Search for the cell housing the specified text and yield its (X, Y) center coordinate. 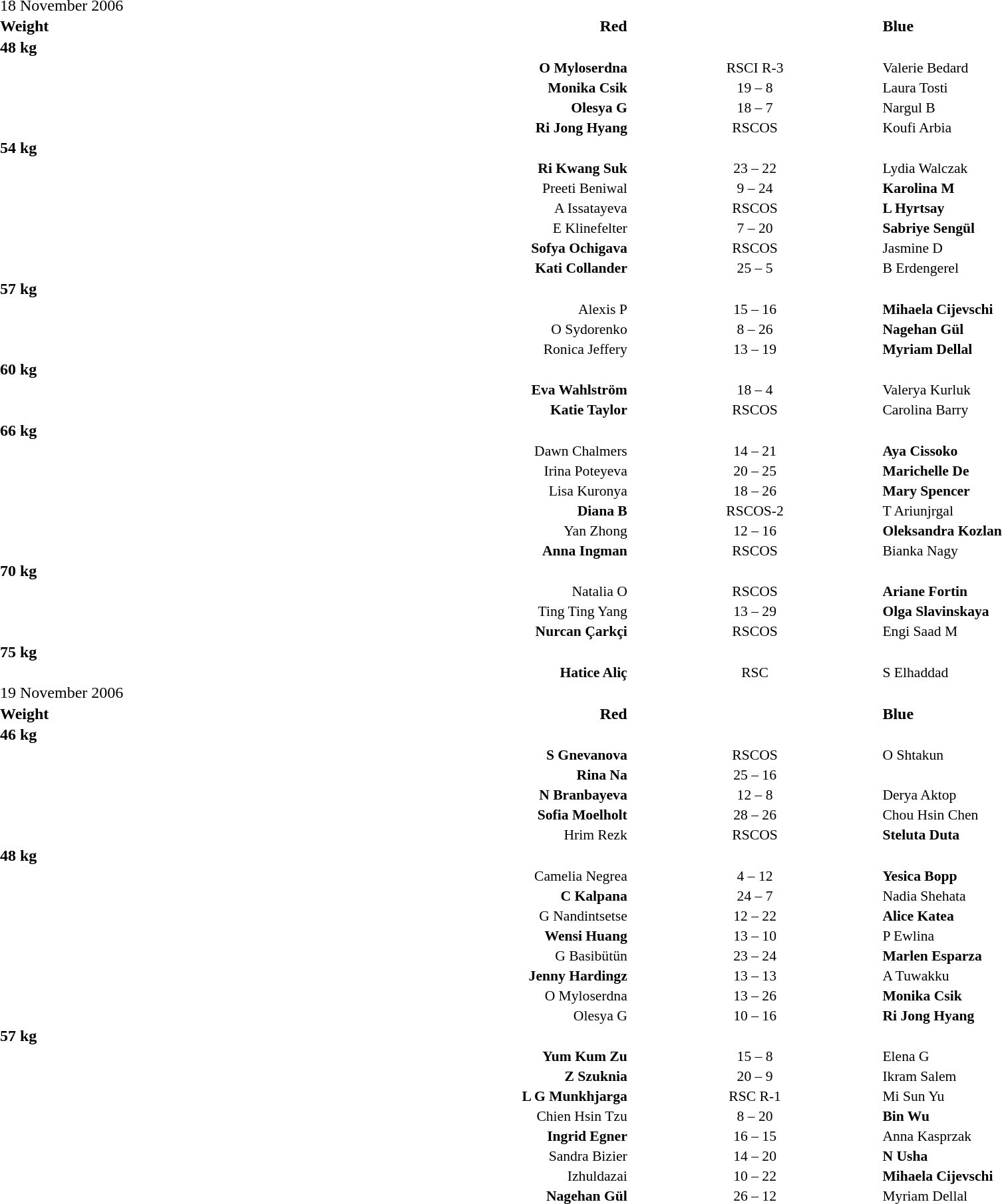
Sandra Bizier (440, 1156)
O Sydorenko (440, 329)
19 – 8 (755, 88)
Camelia Negrea (440, 875)
18 – 7 (755, 108)
7 – 20 (755, 228)
9 – 24 (755, 188)
12 – 22 (755, 915)
24 – 7 (755, 895)
C Kalpana (440, 895)
28 – 26 (755, 815)
Katie Taylor (440, 410)
Yan Zhong (440, 531)
18 – 26 (755, 491)
Ronica Jeffery (440, 349)
E Klinefelter (440, 228)
16 – 15 (755, 1136)
Alexis P (440, 309)
25 – 5 (755, 268)
Izhuldazai (440, 1176)
4 – 12 (755, 875)
Natalia O (440, 591)
Ting Ting Yang (440, 611)
Wensi Huang (440, 935)
Sofya Ochigava (440, 248)
Ri Jong Hyang (440, 128)
N Branbayeva (440, 795)
Rina Na (440, 775)
Sofia Moelholt (440, 815)
RSCI R-3 (755, 68)
14 – 20 (755, 1156)
Lisa Kuronya (440, 491)
Dawn Chalmers (440, 451)
Hatice Aliç (440, 672)
Jenny Hardingz (440, 975)
Eva Wahlström (440, 390)
15 – 8 (755, 1056)
G Nandintsetse (440, 915)
G Basibütün (440, 955)
23 – 24 (755, 955)
10 – 16 (755, 1015)
Hrim Rezk (440, 835)
13 – 13 (755, 975)
Nurcan Çarkçi (440, 631)
18 – 4 (755, 390)
14 – 21 (755, 451)
RSC R-1 (755, 1096)
10 – 22 (755, 1176)
13 – 10 (755, 935)
8 – 26 (755, 329)
L G Munkhjarga (440, 1096)
25 – 16 (755, 775)
13 – 26 (755, 995)
12 – 8 (755, 795)
8 – 20 (755, 1116)
Diana B (440, 511)
S Gnevanova (440, 755)
13 – 29 (755, 611)
Anna Ingman (440, 551)
Preeti Beniwal (440, 188)
23 – 22 (755, 168)
RSCOS-2 (755, 511)
Monika Csik (440, 88)
Kati Collander (440, 268)
12 – 16 (755, 531)
A Issatayeva (440, 208)
Ri Kwang Suk (440, 168)
Chien Hsin Tzu (440, 1116)
Ingrid Egner (440, 1136)
13 – 19 (755, 349)
20 – 25 (755, 471)
Irina Poteyeva (440, 471)
Yum Kum Zu (440, 1056)
20 – 9 (755, 1076)
15 – 16 (755, 309)
Z Szuknia (440, 1076)
RSC (755, 672)
